Extract the (X, Y) coordinate from the center of the cell holding the provided text.  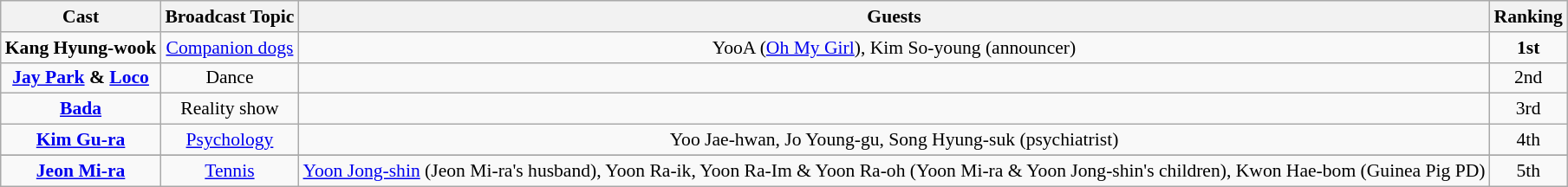
Kang Hyung-wook (81, 48)
Psychology (229, 140)
Jeon Mi-ra (81, 171)
Jay Park & Loco (81, 78)
YooA (Oh My Girl), Kim So-young (announcer) (894, 48)
2nd (1529, 78)
3rd (1529, 109)
5th (1529, 171)
1st (1529, 48)
Reality show (229, 109)
Yoon Jong-shin (Jeon Mi-ra's husband), Yoon Ra-ik, Yoon Ra-Im & Yoon Ra-oh (Yoon Mi-ra & Yoon Jong-shin's children), Kwon Hae-bom (Guinea Pig PD) (894, 171)
Bada (81, 109)
Ranking (1529, 16)
Kim Gu-ra (81, 140)
Yoo Jae-hwan, Jo Young-gu, Song Hyung-suk (psychiatrist) (894, 140)
Dance (229, 78)
Tennis (229, 171)
Cast (81, 16)
Broadcast Topic (229, 16)
Companion dogs (229, 48)
Guests (894, 16)
4th (1529, 140)
